Find where the given text appears and provide that cell's center as [X, Y] coordinate. 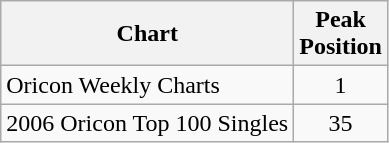
Oricon Weekly Charts [148, 85]
2006 Oricon Top 100 Singles [148, 123]
1 [341, 85]
Chart [148, 34]
PeakPosition [341, 34]
35 [341, 123]
